Output the [X, Y] coordinate of the center of the cell containing the given text.  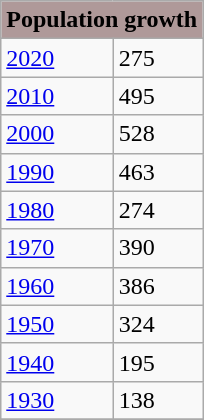
2020 [57, 58]
386 [158, 286]
528 [158, 134]
275 [158, 58]
1950 [57, 324]
463 [158, 172]
390 [158, 248]
324 [158, 324]
1960 [57, 286]
1940 [57, 362]
1930 [57, 400]
138 [158, 400]
Population growth [102, 20]
2010 [57, 96]
2000 [57, 134]
1990 [57, 172]
274 [158, 210]
195 [158, 362]
495 [158, 96]
1970 [57, 248]
1980 [57, 210]
